Return [x, y] of the center of cell containing provided text 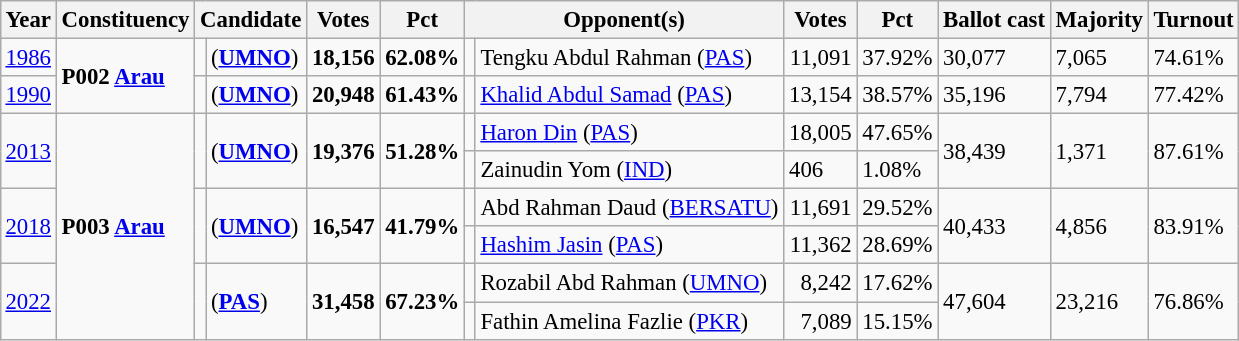
Rozabil Abd Rahman (UMNO) [630, 283]
11,091 [820, 57]
62.08% [422, 57]
1,371 [1099, 152]
19,376 [344, 152]
20,948 [344, 95]
2022 [28, 302]
30,077 [994, 57]
Turnout [1194, 20]
2018 [28, 226]
(PAS) [256, 302]
11,691 [820, 208]
31,458 [344, 302]
67.23% [422, 302]
1990 [28, 95]
83.91% [1194, 226]
Zainudin Yom (IND) [630, 170]
15.15% [898, 321]
29.52% [898, 208]
17.62% [898, 283]
37.92% [898, 57]
Candidate [251, 20]
Year [28, 20]
8,242 [820, 283]
Hashim Jasin (PAS) [630, 245]
7,089 [820, 321]
18,005 [820, 133]
Haron Din (PAS) [630, 133]
47,604 [994, 302]
Opponent(s) [624, 20]
Ballot cast [994, 20]
406 [820, 170]
61.43% [422, 95]
76.86% [1194, 302]
23,216 [1099, 302]
Abd Rahman Daud (BERSATU) [630, 208]
Constituency [125, 20]
28.69% [898, 245]
1986 [28, 57]
77.42% [1194, 95]
47.65% [898, 133]
87.61% [1194, 152]
11,362 [820, 245]
16,547 [344, 226]
7,065 [1099, 57]
P002 Arau [125, 76]
38,439 [994, 152]
Fathin Amelina Fazlie (PKR) [630, 321]
74.61% [1194, 57]
35,196 [994, 95]
P003 Arau [125, 227]
13,154 [820, 95]
7,794 [1099, 95]
2013 [28, 152]
Tengku Abdul Rahman (PAS) [630, 57]
4,856 [1099, 226]
41.79% [422, 226]
Majority [1099, 20]
51.28% [422, 152]
1.08% [898, 170]
40,433 [994, 226]
38.57% [898, 95]
18,156 [344, 57]
Khalid Abdul Samad (PAS) [630, 95]
